Identify which cell holds the provided text, then report its [x, y] central coordinate. 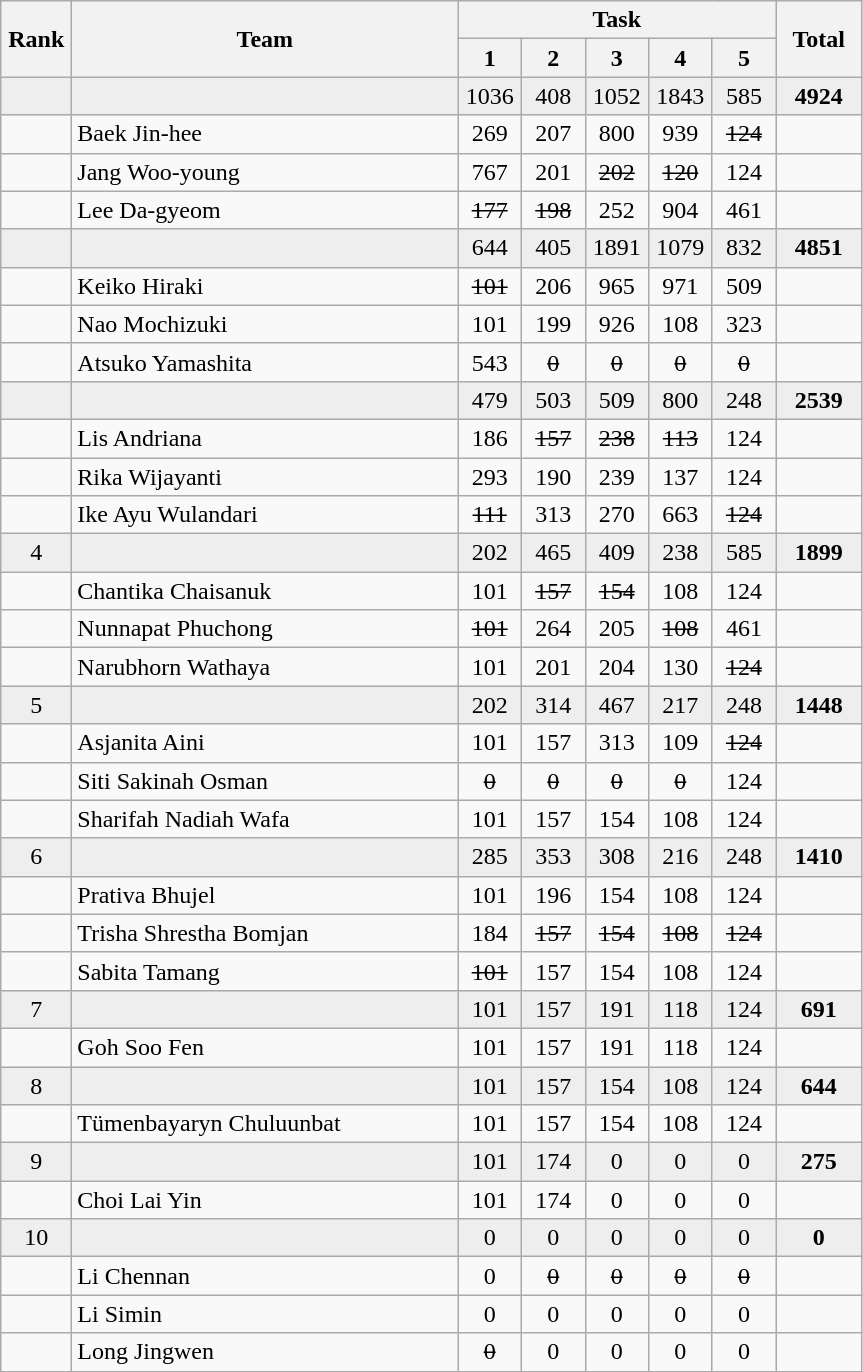
479 [490, 400]
Narubhorn Wathaya [265, 667]
Keiko Hiraki [265, 286]
4924 [819, 96]
275 [819, 1162]
2 [553, 58]
Rika Wijayanti [265, 477]
409 [617, 553]
177 [490, 210]
1079 [681, 248]
9 [36, 1162]
Total [819, 39]
270 [617, 515]
1448 [819, 705]
Asjanita Aini [265, 743]
Ike Ayu Wulandari [265, 515]
239 [617, 477]
Sharifah Nadiah Wafa [265, 819]
6 [36, 857]
Jang Woo-young [265, 172]
965 [617, 286]
926 [617, 324]
216 [681, 857]
Long Jingwen [265, 1352]
186 [490, 438]
405 [553, 248]
663 [681, 515]
198 [553, 210]
467 [617, 705]
Siti Sakinah Osman [265, 781]
184 [490, 933]
Nunnapat Phuchong [265, 629]
206 [553, 286]
323 [744, 324]
314 [553, 705]
353 [553, 857]
465 [553, 553]
Choi Lai Yin [265, 1200]
120 [681, 172]
308 [617, 857]
Lee Da-gyeom [265, 210]
252 [617, 210]
Task [617, 20]
Trisha Shrestha Bomjan [265, 933]
Baek Jin-hee [265, 134]
7 [36, 1009]
269 [490, 134]
130 [681, 667]
3 [617, 58]
543 [490, 362]
767 [490, 172]
285 [490, 857]
Team [265, 39]
Lis Andriana [265, 438]
1843 [681, 96]
Li Chennan [265, 1276]
109 [681, 743]
199 [553, 324]
293 [490, 477]
Tümenbayaryn Chuluunbat [265, 1124]
Sabita Tamang [265, 971]
Prativa Bhujel [265, 895]
207 [553, 134]
205 [617, 629]
196 [553, 895]
1891 [617, 248]
Nao Mochizuki [265, 324]
Goh Soo Fen [265, 1047]
691 [819, 1009]
Rank [36, 39]
1410 [819, 857]
217 [681, 705]
832 [744, 248]
1899 [819, 553]
1 [490, 58]
2539 [819, 400]
137 [681, 477]
Atsuko Yamashita [265, 362]
Li Simin [265, 1314]
113 [681, 438]
904 [681, 210]
10 [36, 1238]
939 [681, 134]
4851 [819, 248]
111 [490, 515]
408 [553, 96]
204 [617, 667]
971 [681, 286]
1052 [617, 96]
Chantika Chaisanuk [265, 591]
264 [553, 629]
8 [36, 1085]
503 [553, 400]
1036 [490, 96]
190 [553, 477]
